Identify which cell holds the provided text, then report its (X, Y) central coordinate. 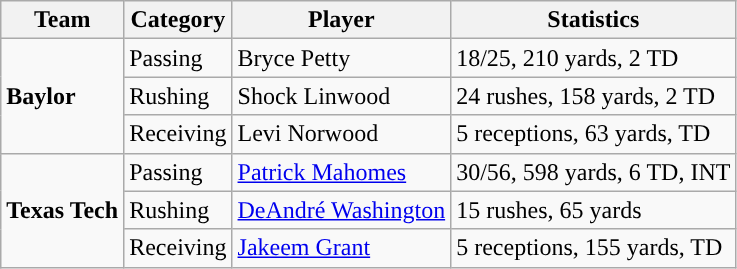
5 receptions, 155 yards, TD (594, 248)
Levi Norwood (342, 134)
Texas Tech (62, 210)
DeAndré Washington (342, 210)
Player (342, 20)
Patrick Mahomes (342, 172)
Shock Linwood (342, 96)
5 receptions, 63 yards, TD (594, 134)
Team (62, 20)
Jakeem Grant (342, 248)
15 rushes, 65 yards (594, 210)
Category (178, 20)
24 rushes, 158 yards, 2 TD (594, 96)
30/56, 598 yards, 6 TD, INT (594, 172)
18/25, 210 yards, 2 TD (594, 58)
Statistics (594, 20)
Baylor (62, 96)
Bryce Petty (342, 58)
